Locate the cell with the specified text and output its (X, Y) center coordinate. 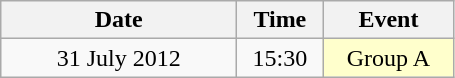
15:30 (280, 58)
31 July 2012 (119, 58)
Date (119, 20)
Group A (388, 58)
Time (280, 20)
Event (388, 20)
